Detect which cell encompasses the target text, then output its (x, y) center coordinate. 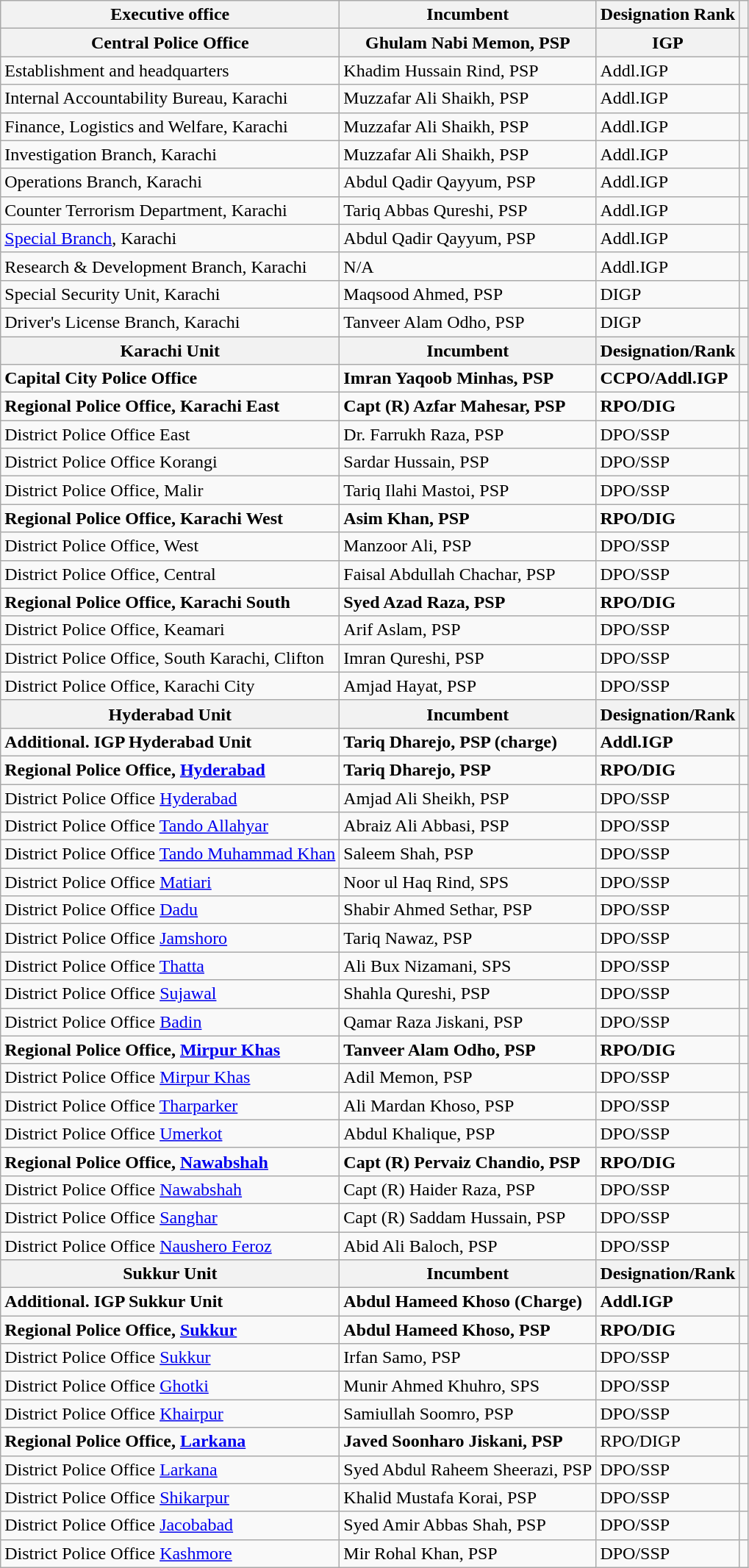
Noor ul Haq Rind, SPS (467, 882)
Research & Development Branch, Karachi (171, 266)
Amjad Hayat, PSP (467, 686)
Regional Police Office, Karachi South (171, 602)
District Police Office Shikarpur (171, 1497)
District Police Office Kashmore (171, 1553)
District Police Office, Keamari (171, 630)
Regional Police Office, Karachi East (171, 407)
Imran Qureshi, PSP (467, 658)
Mir Rohal Khan, PSP (467, 1553)
Abdul Hameed Khoso, PSP (467, 1330)
Special Security Unit, Karachi (171, 294)
Designation Rank (667, 15)
Driver's License Branch, Karachi (171, 322)
Counter Terrorism Department, Karachi (171, 210)
Amjad Ali Sheikh, PSP (467, 798)
Maqsood Ahmed, PSP (467, 294)
Shahla Qureshi, PSP (467, 994)
Shabir Ahmed Sethar, PSP (467, 910)
District Police Office Tando Allahyar (171, 826)
District Police Office Naushero Feroz (171, 1246)
Javed Soonharo Jiskani, PSP (467, 1442)
Abdul Hameed Khoso (Charge) (467, 1302)
Samiullah Soomro, PSP (467, 1414)
District Police Office Khairpur (171, 1414)
District Police Office Ghotki (171, 1386)
Manzoor Ali, PSP (467, 546)
Tariq Dharejo, PSP (charge) (467, 742)
Tariq Nawaz, PSP (467, 938)
District Police Office, Karachi City (171, 686)
District Police Office, West (171, 546)
District Police Office, Malir (171, 490)
Capt (R) Haider Raza, PSP (467, 1189)
Arif Aslam, PSP (467, 630)
Regional Police Office, Mirpur Khas (171, 1050)
District Police Office Tharparker (171, 1106)
Regional Police Office, Karachi West (171, 518)
Asim Khan, PSP (467, 518)
Regional Police Office, Larkana (171, 1442)
Tariq Abbas Qureshi, PSP (467, 210)
District Police Office Nawabshah (171, 1189)
Imran Yaqoob Minhas, PSP (467, 379)
Investigation Branch, Karachi (171, 154)
Internal Accountability Bureau, Karachi (171, 99)
Khadim Hussain Rind, PSP (467, 71)
CCPO/Addl.IGP (667, 379)
Regional Police Office, Nawabshah (171, 1161)
Faisal Abdullah Chachar, PSP (467, 574)
RPO/DIGP (667, 1442)
Additional. IGP Hyderabad Unit (171, 742)
Abdul Khalique, PSP (467, 1134)
Special Branch, Karachi (171, 238)
Adil Memon, PSP (467, 1078)
Syed Amir Abbas Shah, PSP (467, 1525)
Dr. Farrukh Raza, PSP (467, 434)
Capital City Police Office (171, 379)
Irfan Samo, PSP (467, 1358)
District Police Office Jacobabad (171, 1525)
Sardar Hussain, PSP (467, 462)
Syed Azad Raza, PSP (467, 602)
Capt (R) Azfar Mahesar, PSP (467, 407)
District Police Office Sujawal (171, 994)
Khalid Mustafa Korai, PSP (467, 1497)
Munir Ahmed Khuhro, SPS (467, 1386)
Syed Abdul Raheem Sheerazi, PSP (467, 1469)
District Police Office Jamshoro (171, 938)
Regional Police Office, Sukkur (171, 1330)
District Police Office Sanghar (171, 1217)
Finance, Logistics and Welfare, Karachi (171, 126)
District Police Office Korangi (171, 462)
Ali Mardan Khoso, PSP (467, 1106)
Executive office (171, 15)
Tariq Dharejo, PSP (467, 770)
District Police Office Matiari (171, 882)
District Police Office Larkana (171, 1469)
Sukkur Unit (171, 1274)
Additional. IGP Sukkur Unit (171, 1302)
Abraiz Ali Abbasi, PSP (467, 826)
District Police Office Dadu (171, 910)
District Police Office Sukkur (171, 1358)
District Police Office Mirpur Khas (171, 1078)
District Police Office Tando Muhammad Khan (171, 854)
District Police Office Hyderabad (171, 798)
District Police Office East (171, 434)
Central Police Office (171, 43)
IGP (667, 43)
Operations Branch, Karachi (171, 182)
Tariq Ilahi Mastoi, PSP (467, 490)
N/A (467, 266)
District Police Office, South Karachi, Clifton (171, 658)
Karachi Unit (171, 351)
Hyderabad Unit (171, 714)
Saleem Shah, PSP (467, 854)
Capt (R) Pervaiz Chandio, PSP (467, 1161)
Abid Ali Baloch, PSP (467, 1246)
District Police Office Thatta (171, 966)
Ali Bux Nizamani, SPS (467, 966)
District Police Office Umerkot (171, 1134)
District Police Office, Central (171, 574)
Establishment and headquarters (171, 71)
Capt (R) Saddam Hussain, PSP (467, 1217)
Ghulam Nabi Memon, PSP (467, 43)
District Police Office Badin (171, 1022)
Qamar Raza Jiskani, PSP (467, 1022)
Regional Police Office, Hyderabad (171, 770)
